Provide the (X, Y) coordinate of the cell's center where the given text is located.  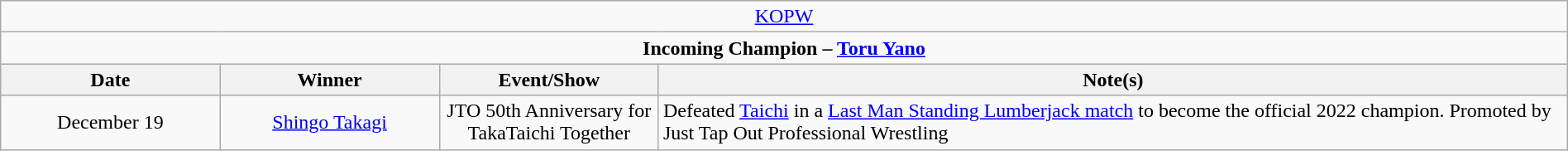
Winner (329, 80)
KOPW (784, 17)
Note(s) (1113, 80)
Event/Show (549, 80)
December 19 (111, 123)
Shingo Takagi (329, 123)
Defeated Taichi in a Last Man Standing Lumberjack match to become the official 2022 champion. Promoted by Just Tap Out Professional Wrestling (1113, 123)
JTO 50th Anniversary for TakaTaichi Together (549, 123)
Date (111, 80)
Incoming Champion – Toru Yano (784, 48)
